Determine the [X, Y] coordinate at the center of the cell enclosing the given text.  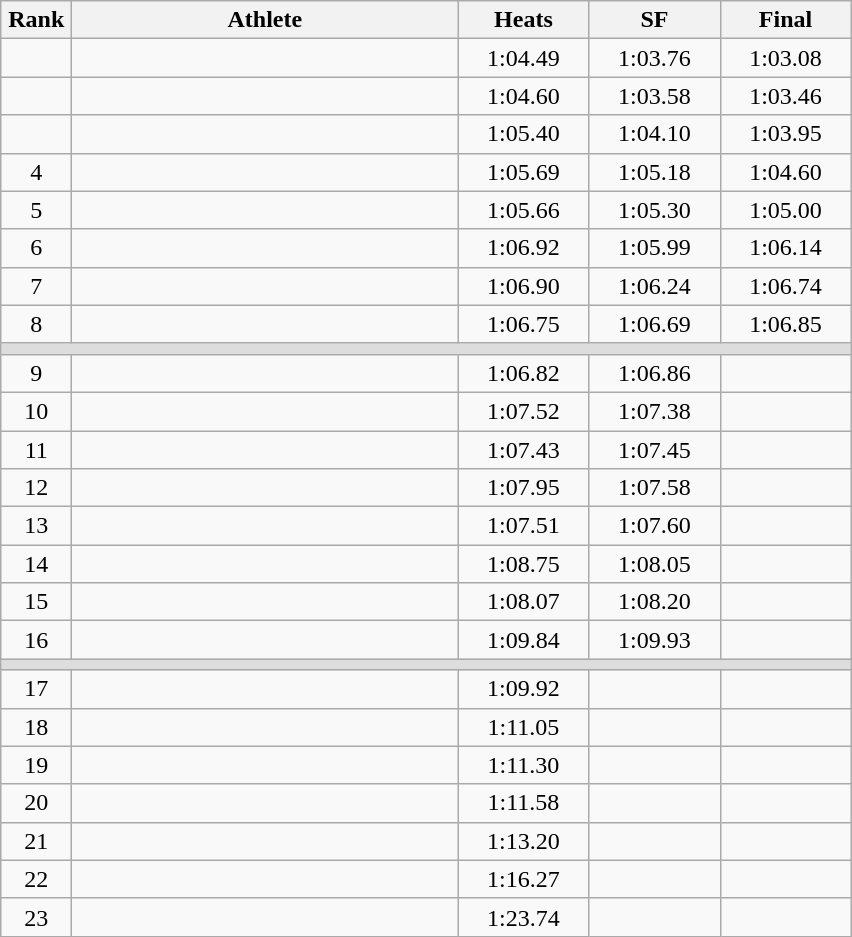
1:06.74 [786, 286]
1:05.99 [654, 248]
1:05.40 [524, 134]
1:05.66 [524, 210]
1:08.20 [654, 602]
1:11.05 [524, 727]
1:05.00 [786, 210]
1:06.75 [524, 324]
1:08.75 [524, 564]
1:06.85 [786, 324]
14 [36, 564]
1:23.74 [524, 917]
1:07.51 [524, 526]
1:03.58 [654, 96]
11 [36, 449]
SF [654, 20]
23 [36, 917]
Rank [36, 20]
4 [36, 172]
1:06.90 [524, 286]
1:06.82 [524, 373]
Athlete [265, 20]
1:07.45 [654, 449]
12 [36, 488]
1:07.52 [524, 411]
17 [36, 689]
1:07.58 [654, 488]
1:06.92 [524, 248]
1:08.07 [524, 602]
1:06.14 [786, 248]
1:03.46 [786, 96]
5 [36, 210]
1:09.92 [524, 689]
1:06.86 [654, 373]
1:09.84 [524, 640]
22 [36, 879]
Final [786, 20]
8 [36, 324]
1:07.60 [654, 526]
21 [36, 841]
1:03.95 [786, 134]
13 [36, 526]
1:06.69 [654, 324]
1:09.93 [654, 640]
1:05.30 [654, 210]
1:05.18 [654, 172]
1:11.30 [524, 765]
1:04.10 [654, 134]
1:07.38 [654, 411]
9 [36, 373]
1:03.76 [654, 58]
10 [36, 411]
18 [36, 727]
7 [36, 286]
1:07.95 [524, 488]
Heats [524, 20]
1:06.24 [654, 286]
1:07.43 [524, 449]
1:13.20 [524, 841]
1:08.05 [654, 564]
1:11.58 [524, 803]
1:04.49 [524, 58]
1:05.69 [524, 172]
15 [36, 602]
1:16.27 [524, 879]
20 [36, 803]
1:03.08 [786, 58]
6 [36, 248]
19 [36, 765]
16 [36, 640]
